Capture the cell that displays the provided text and extract its (X, Y) central coordinate. 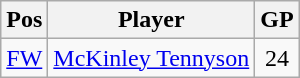
GP (277, 20)
24 (277, 58)
Player (152, 20)
McKinley Tennyson (152, 58)
FW (24, 58)
Pos (24, 20)
